Find where the given text appears and provide that cell's center as [X, Y] coordinate. 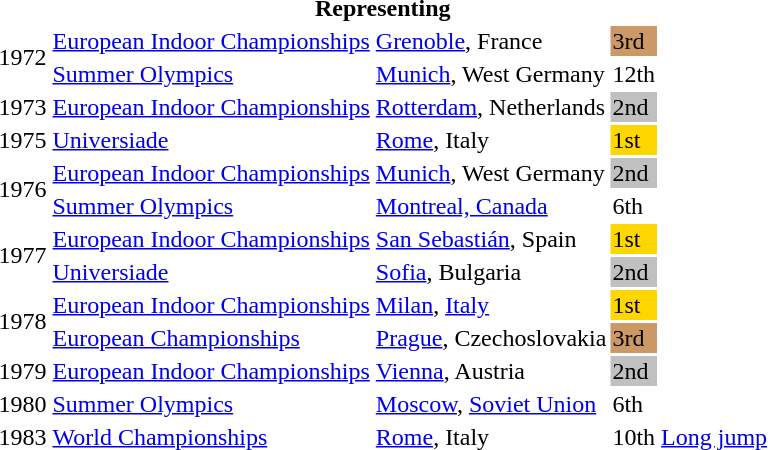
European Championships [211, 338]
Vienna, Austria [491, 371]
Milan, Italy [491, 305]
Prague, Czechoslovakia [491, 338]
12th [634, 74]
Montreal, Canada [491, 206]
Rome, Italy [491, 140]
Rotterdam, Netherlands [491, 107]
Grenoble, France [491, 41]
Moscow, Soviet Union [491, 404]
Sofia, Bulgaria [491, 272]
San Sebastián, Spain [491, 239]
